Return (X, Y) of the center of cell containing provided text 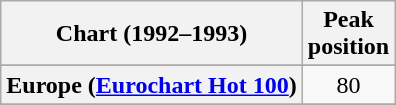
Peakposition (348, 34)
80 (348, 85)
Europe (Eurochart Hot 100) (152, 85)
Chart (1992–1993) (152, 34)
